Return the (X, Y) coordinate for the center point of the cell that contains the specified text.  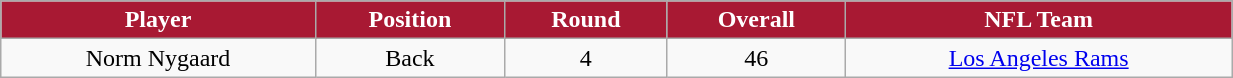
Los Angeles Rams (1039, 58)
Player (158, 20)
Norm Nygaard (158, 58)
Back (410, 58)
4 (586, 58)
Overall (756, 20)
Position (410, 20)
46 (756, 58)
Round (586, 20)
NFL Team (1039, 20)
